Locate the cell with the specified text and output its (x, y) center coordinate. 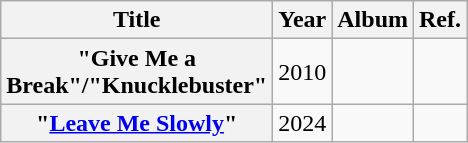
Ref. (440, 20)
"Leave Me Slowly" (137, 123)
"Give Me a Break"/"Knucklebuster" (137, 72)
Album (373, 20)
2010 (302, 72)
Title (137, 20)
2024 (302, 123)
Year (302, 20)
